Return (x, y) of the center of cell containing provided text 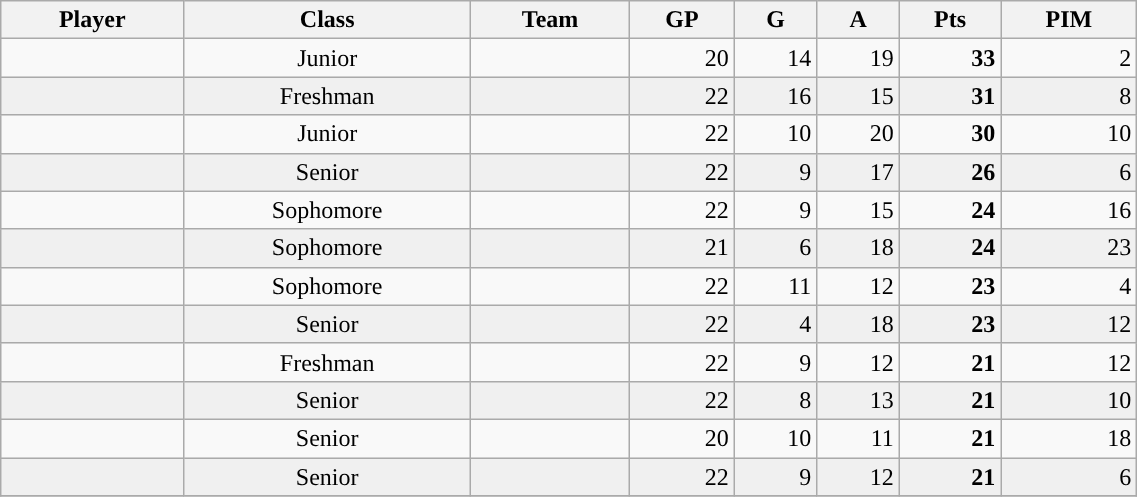
G (776, 20)
14 (776, 58)
Player (92, 20)
19 (858, 58)
Team (550, 20)
GP (682, 20)
33 (950, 58)
Class (328, 20)
A (858, 20)
13 (858, 400)
Pts (950, 20)
31 (950, 96)
PIM (1069, 20)
17 (858, 172)
30 (950, 134)
2 (1069, 58)
26 (950, 172)
